Search for the cell housing the specified text and yield its (x, y) center coordinate. 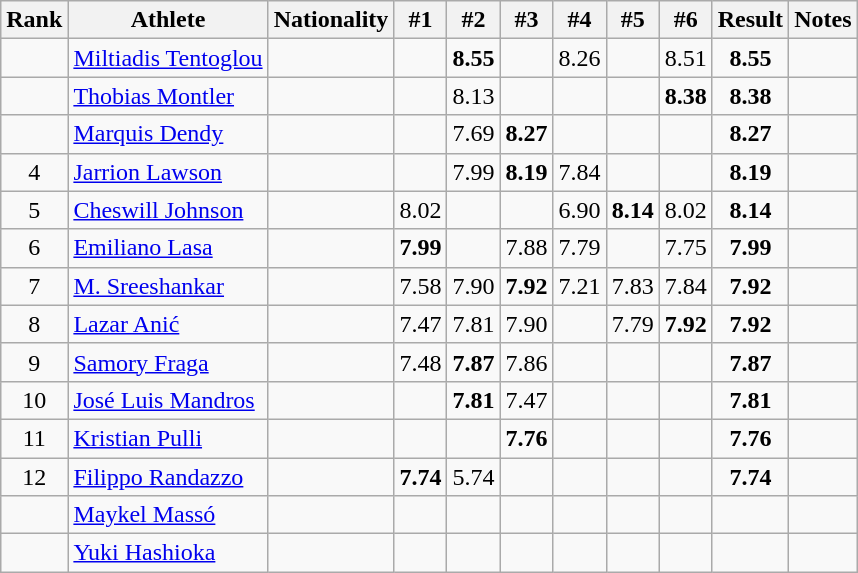
#2 (474, 20)
8.26 (580, 58)
11 (34, 438)
7 (34, 286)
Result (750, 20)
8.51 (686, 58)
8 (34, 324)
6 (34, 248)
Thobias Montler (168, 96)
6.90 (580, 210)
7.21 (580, 286)
7.86 (526, 362)
7.75 (686, 248)
7.58 (420, 286)
Lazar Anić (168, 324)
Samory Fraga (168, 362)
Kristian Pulli (168, 438)
Emiliano Lasa (168, 248)
#6 (686, 20)
Rank (34, 20)
José Luis Mandros (168, 400)
Maykel Massó (168, 515)
Filippo Randazzo (168, 477)
12 (34, 477)
9 (34, 362)
Notes (823, 20)
#5 (632, 20)
5.74 (474, 477)
7.48 (420, 362)
5 (34, 210)
Jarrion Lawson (168, 172)
Miltiadis Tentoglou (168, 58)
#1 (420, 20)
#3 (526, 20)
M. Sreeshankar (168, 286)
7.69 (474, 134)
#4 (580, 20)
7.88 (526, 248)
Athlete (168, 20)
8.13 (474, 96)
4 (34, 172)
10 (34, 400)
7.83 (632, 286)
Cheswill Johnson (168, 210)
Yuki Hashioka (168, 553)
Marquis Dendy (168, 134)
Nationality (331, 20)
